Search for the cell housing the specified text and yield its [X, Y] center coordinate. 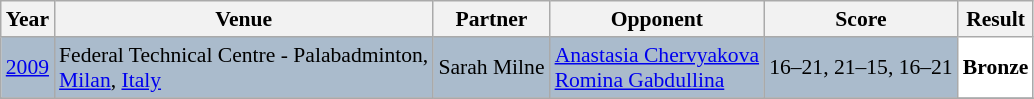
Score [861, 19]
2009 [28, 68]
Result [996, 19]
Venue [244, 19]
Federal Technical Centre - Palabadminton,Milan, Italy [244, 68]
Partner [491, 19]
Bronze [996, 68]
Sarah Milne [491, 68]
Opponent [658, 19]
Year [28, 19]
16–21, 21–15, 16–21 [861, 68]
Anastasia Chervyakova Romina Gabdullina [658, 68]
